Search for the cell housing the specified text and yield its [X, Y] center coordinate. 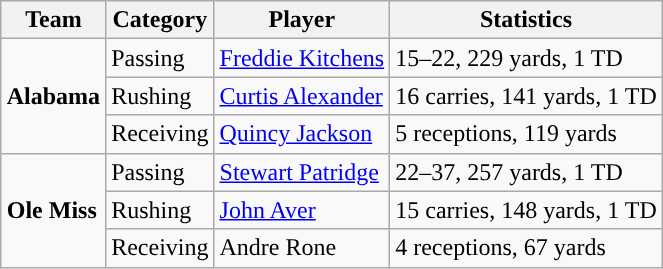
Alabama [53, 96]
Curtis Alexander [302, 96]
Category [160, 20]
16 carries, 141 yards, 1 TD [526, 96]
Andre Rone [302, 248]
John Aver [302, 210]
5 receptions, 119 yards [526, 134]
Player [302, 20]
15–22, 229 yards, 1 TD [526, 58]
Statistics [526, 20]
22–37, 257 yards, 1 TD [526, 172]
Ole Miss [53, 210]
4 receptions, 67 yards [526, 248]
Team [53, 20]
Freddie Kitchens [302, 58]
15 carries, 148 yards, 1 TD [526, 210]
Quincy Jackson [302, 134]
Stewart Patridge [302, 172]
